Identify which cell holds the provided text, then report its (X, Y) central coordinate. 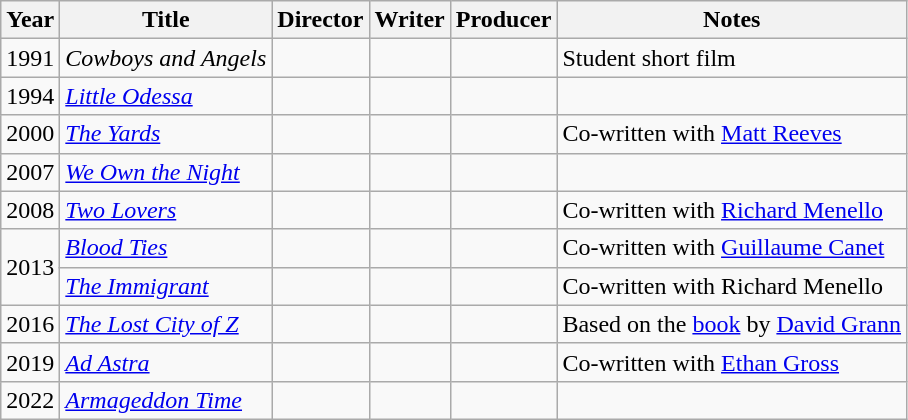
Little Odessa (166, 96)
Director (320, 20)
Co-written with Ethan Gross (732, 362)
We Own the Night (166, 172)
The Immigrant (166, 286)
Cowboys and Angels (166, 58)
2007 (30, 172)
Blood Ties (166, 248)
Writer (410, 20)
Year (30, 20)
2013 (30, 267)
Producer (504, 20)
Armageddon Time (166, 400)
The Lost City of Z (166, 324)
Student short film (732, 58)
Two Lovers (166, 210)
2019 (30, 362)
Based on the book by David Grann (732, 324)
Co-written with Guillaume Canet (732, 248)
Ad Astra (166, 362)
Notes (732, 20)
Co-written with Matt Reeves (732, 134)
1994 (30, 96)
The Yards (166, 134)
2016 (30, 324)
2008 (30, 210)
Title (166, 20)
2000 (30, 134)
1991 (30, 58)
2022 (30, 400)
